Return [x, y] of the center of cell containing provided text 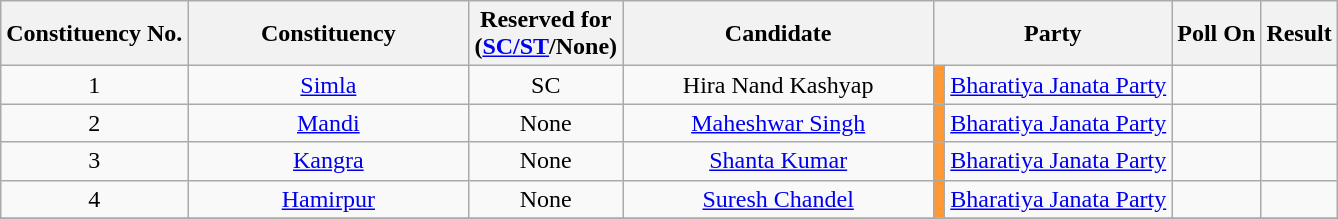
Mandi [328, 123]
3 [94, 161]
2 [94, 123]
Shanta Kumar [778, 161]
SC [546, 85]
Kangra [328, 161]
Suresh Chandel [778, 199]
Candidate [778, 34]
Party [1053, 34]
Hamirpur [328, 199]
1 [94, 85]
4 [94, 199]
Poll On [1216, 34]
Simla [328, 85]
Hira Nand Kashyap [778, 85]
Constituency [328, 34]
Constituency No. [94, 34]
Maheshwar Singh [778, 123]
Reserved for(SC/ST/None) [546, 34]
Result [1299, 34]
